Search for the cell housing the specified text and yield its (X, Y) center coordinate. 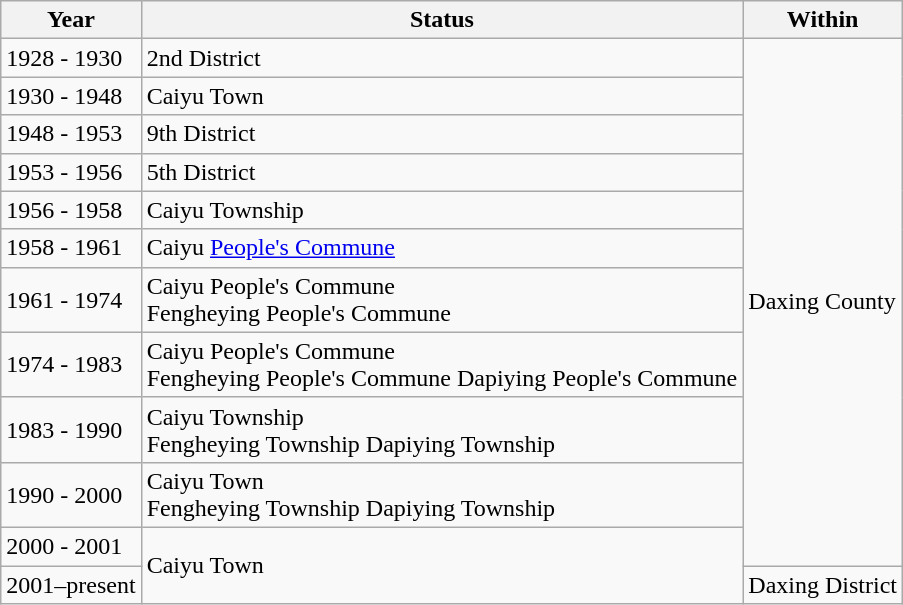
5th District (442, 172)
1948 - 1953 (71, 134)
1953 - 1956 (71, 172)
Status (442, 20)
2001–present (71, 585)
Caiyu Township (442, 210)
Daxing County (823, 302)
Year (71, 20)
1990 - 2000 (71, 494)
1983 - 1990 (71, 430)
1974 - 1983 (71, 364)
Caiyu TownFengheying Township Dapiying Township (442, 494)
Caiyu TownshipFengheying Township Dapiying Township (442, 430)
2nd District (442, 58)
Daxing District (823, 585)
Caiyu People's CommuneFengheying People's Commune Dapiying People's Commune (442, 364)
Caiyu People's CommuneFengheying People's Commune (442, 300)
Within (823, 20)
1958 - 1961 (71, 248)
1956 - 1958 (71, 210)
1930 - 1948 (71, 96)
9th District (442, 134)
2000 - 2001 (71, 546)
1961 - 1974 (71, 300)
Caiyu People's Commune (442, 248)
1928 - 1930 (71, 58)
